Return (x, y) of the center of cell containing provided text 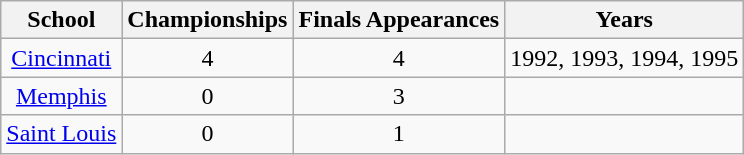
1992, 1993, 1994, 1995 (624, 58)
Championships (208, 20)
School (62, 20)
3 (399, 96)
Finals Appearances (399, 20)
Memphis (62, 96)
Cincinnati (62, 58)
1 (399, 134)
Years (624, 20)
Saint Louis (62, 134)
